Locate the cell with the specified text and output its [X, Y] center coordinate. 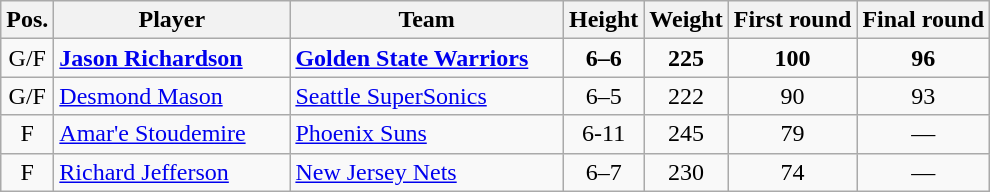
Height [603, 20]
93 [924, 96]
First round [792, 20]
New Jersey Nets [427, 172]
230 [686, 172]
Phoenix Suns [427, 134]
Desmond Mason [172, 96]
100 [792, 58]
96 [924, 58]
6–6 [603, 58]
74 [792, 172]
6–5 [603, 96]
79 [792, 134]
245 [686, 134]
225 [686, 58]
6–7 [603, 172]
Seattle SuperSonics [427, 96]
Jason Richardson [172, 58]
Weight [686, 20]
Team [427, 20]
Richard Jefferson [172, 172]
6-11 [603, 134]
Pos. [28, 20]
222 [686, 96]
90 [792, 96]
Golden State Warriors [427, 58]
Amar'e Stoudemire [172, 134]
Player [172, 20]
Final round [924, 20]
